Return (x, y) of the center of cell containing provided text 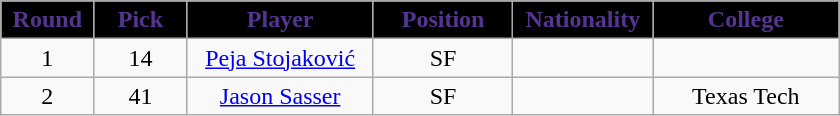
14 (140, 58)
Round (48, 20)
41 (140, 96)
1 (48, 58)
Pick (140, 20)
Peja Stojaković (280, 58)
Position (443, 20)
College (746, 20)
Jason Sasser (280, 96)
Nationality (583, 20)
2 (48, 96)
Texas Tech (746, 96)
Player (280, 20)
